Identify which cell holds the provided text, then report its (x, y) central coordinate. 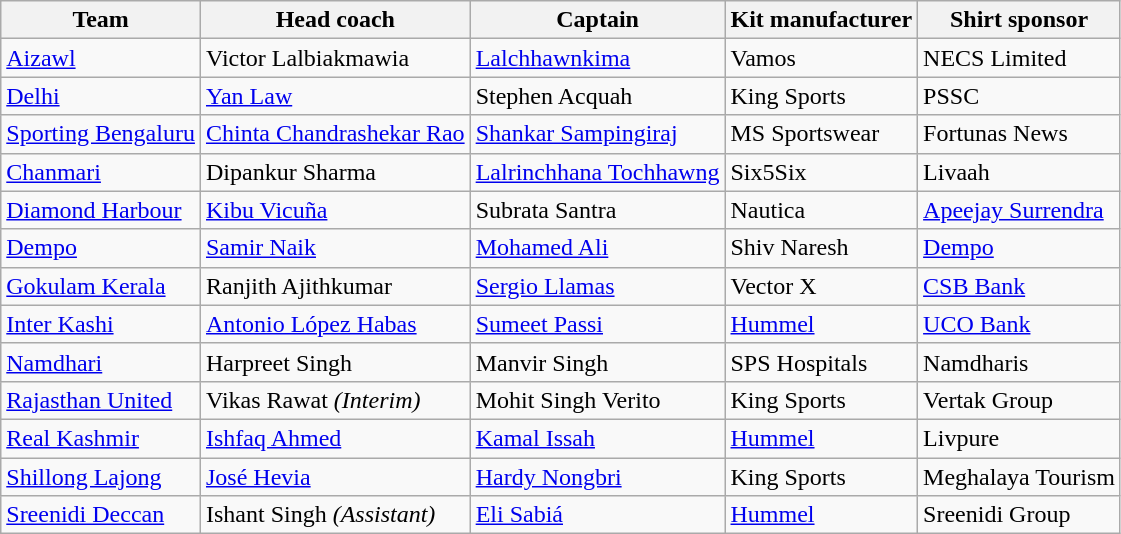
Subrata Santra (598, 210)
Livaah (1020, 172)
Vertak Group (1020, 400)
Real Kashmir (101, 438)
Mohamed Ali (598, 248)
Antonio López Habas (335, 324)
Vector X (822, 286)
Hardy Nongbri (598, 477)
Harpreet Singh (335, 362)
Vamos (822, 58)
MS Sportswear (822, 134)
Yan Law (335, 96)
José Hevia (335, 477)
Sergio Llamas (598, 286)
Chanmari (101, 172)
Stephen Acquah (598, 96)
Ishant Singh (Assistant) (335, 515)
Apeejay Surrendra (1020, 210)
Shankar Sampingiraj (598, 134)
Six5Six (822, 172)
Inter Kashi (101, 324)
Kamal Issah (598, 438)
Fortunas News (1020, 134)
Mohit Singh Verito (598, 400)
Delhi (101, 96)
UCO Bank (1020, 324)
Shillong Lajong (101, 477)
NECS Limited (1020, 58)
Meghalaya Tourism (1020, 477)
Sreenidi Deccan (101, 515)
CSB Bank (1020, 286)
Kibu Vicuña (335, 210)
Livpure (1020, 438)
Aizawl (101, 58)
Head coach (335, 20)
Sporting Bengaluru (101, 134)
Lalchhawnkima (598, 58)
Vikas Rawat (Interim) (335, 400)
Dipankur Sharma (335, 172)
Diamond Harbour (101, 210)
Captain (598, 20)
Lalrinchhana Tochhawng (598, 172)
Rajasthan United (101, 400)
Team (101, 20)
Sreenidi Group (1020, 515)
Ranjith Ajithkumar (335, 286)
SPS Hospitals (822, 362)
Ishfaq Ahmed (335, 438)
Sumeet Passi (598, 324)
Gokulam Kerala (101, 286)
Manvir Singh (598, 362)
Nautica (822, 210)
Victor Lalbiakmawia (335, 58)
Samir Naik (335, 248)
Namdharis (1020, 362)
Eli Sabiá (598, 515)
PSSC (1020, 96)
Chinta Chandrashekar Rao (335, 134)
Kit manufacturer (822, 20)
Namdhari (101, 362)
Shiv Naresh (822, 248)
Shirt sponsor (1020, 20)
